From the cell containing the given text, extract its center point as [x, y] coordinate. 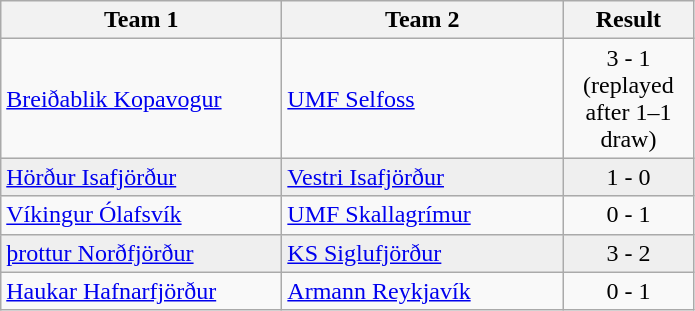
þrottur Norðfjörður [142, 253]
1 - 0 [628, 177]
KS Siglufjörður [422, 253]
UMF Skallagrímur [422, 215]
Haukar Hafnarfjörður [142, 291]
Víkingur Ólafsvík [142, 215]
Hörður Isafjörður [142, 177]
Armann Reykjavík [422, 291]
3 - 1 (replayed after 1–1 draw) [628, 98]
UMF Selfoss [422, 98]
Team 1 [142, 20]
3 - 2 [628, 253]
Breiðablik Kopavogur [142, 98]
Result [628, 20]
Vestri Isafjörður [422, 177]
Team 2 [422, 20]
